Pinpoint the cell where the given text exists, returning its (X, Y) midpoint coordinate. 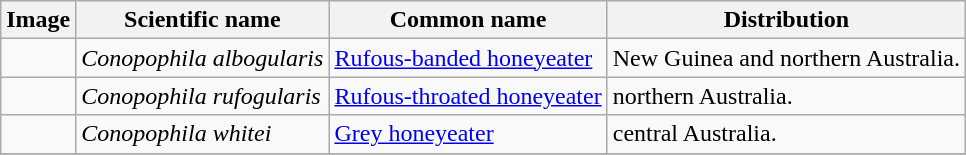
Conopophila albogularis (202, 58)
Common name (468, 20)
Conopophila whitei (202, 134)
Rufous-throated honeyeater (468, 96)
Distribution (786, 20)
Grey honeyeater (468, 134)
northern Australia. (786, 96)
Conopophila rufogularis (202, 96)
New Guinea and northern Australia. (786, 58)
Image (38, 20)
Rufous-banded honeyeater (468, 58)
central Australia. (786, 134)
Scientific name (202, 20)
